Find where the given text appears and provide that cell's center as [X, Y] coordinate. 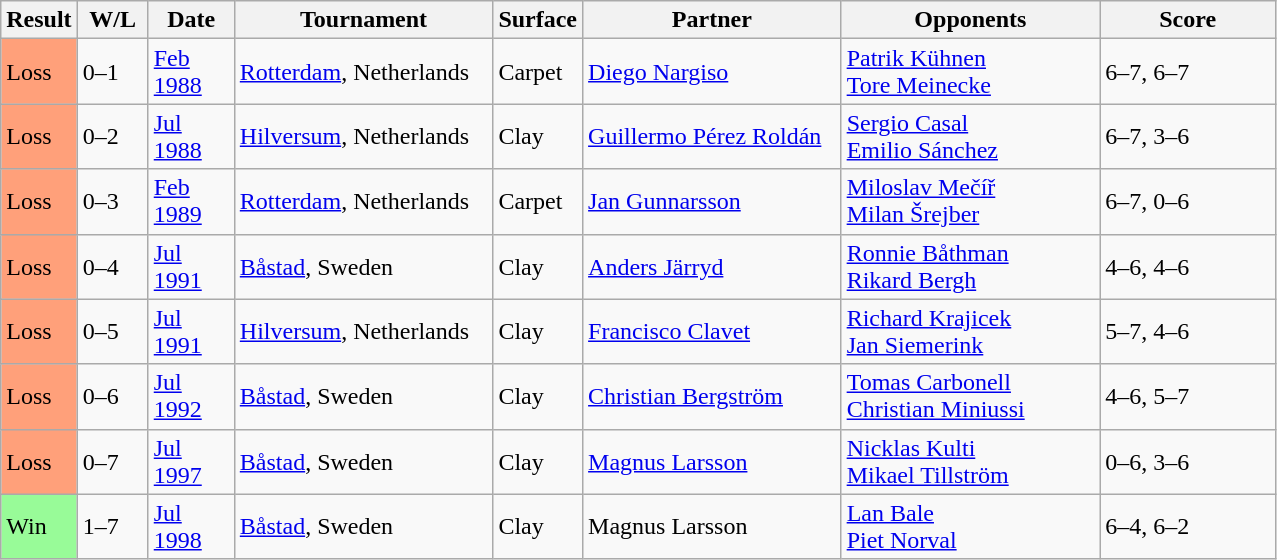
Miloslav Mečíř Milan Šrejber [970, 202]
Win [39, 526]
0–6, 3–6 [1188, 462]
Feb 1988 [191, 72]
Sergio Casal Emilio Sánchez [970, 136]
Tomas Carbonell Christian Miniussi [970, 396]
Ronnie Båthman Rikard Bergh [970, 266]
0–1 [112, 72]
6–7, 6–7 [1188, 72]
Jul 1988 [191, 136]
Jul 1997 [191, 462]
Partner [712, 20]
6–7, 0–6 [1188, 202]
Anders Järryd [712, 266]
W/L [112, 20]
0–5 [112, 332]
4–6, 4–6 [1188, 266]
0–6 [112, 396]
Nicklas Kulti Mikael Tillström [970, 462]
1–7 [112, 526]
Result [39, 20]
Feb 1989 [191, 202]
Jul 1998 [191, 526]
Francisco Clavet [712, 332]
0–7 [112, 462]
5–7, 4–6 [1188, 332]
Opponents [970, 20]
6–7, 3–6 [1188, 136]
0–2 [112, 136]
6–4, 6–2 [1188, 526]
Patrik Kühnen Tore Meinecke [970, 72]
Surface [538, 20]
Date [191, 20]
0–4 [112, 266]
0–3 [112, 202]
Diego Nargiso [712, 72]
Score [1188, 20]
Christian Bergström [712, 396]
Tournament [364, 20]
Lan Bale Piet Norval [970, 526]
Jan Gunnarsson [712, 202]
Guillermo Pérez Roldán [712, 136]
Jul 1992 [191, 396]
4–6, 5–7 [1188, 396]
Richard Krajicek Jan Siemerink [970, 332]
